Find where the given text appears and provide that cell's center as [X, Y] coordinate. 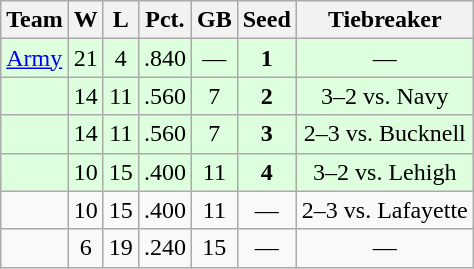
Team [35, 20]
.240 [164, 248]
3–2 vs. Lehigh [384, 172]
2–3 vs. Bucknell [384, 134]
19 [120, 248]
W [86, 20]
3 [266, 134]
1 [266, 58]
6 [86, 248]
Tiebreaker [384, 20]
L [120, 20]
3–2 vs. Navy [384, 96]
.840 [164, 58]
Army [35, 58]
2 [266, 96]
Seed [266, 20]
GB [214, 20]
2–3 vs. Lafayette [384, 210]
21 [86, 58]
Pct. [164, 20]
